Return [x, y] of the center of cell containing provided text 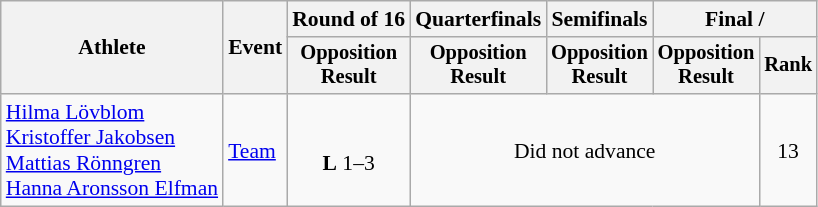
Did not advance [584, 150]
Semifinals [600, 19]
Athlete [112, 48]
Final / [735, 19]
Team [255, 150]
Round of 16 [348, 19]
Rank [788, 66]
13 [788, 150]
Hilma LövblomKristoffer JakobsenMattias RönngrenHanna Aronsson Elfman [112, 150]
Quarterfinals [478, 19]
L 1–3 [348, 150]
Event [255, 48]
